Scan for the cell matching the given text and deliver its [x, y] coordinate at center. 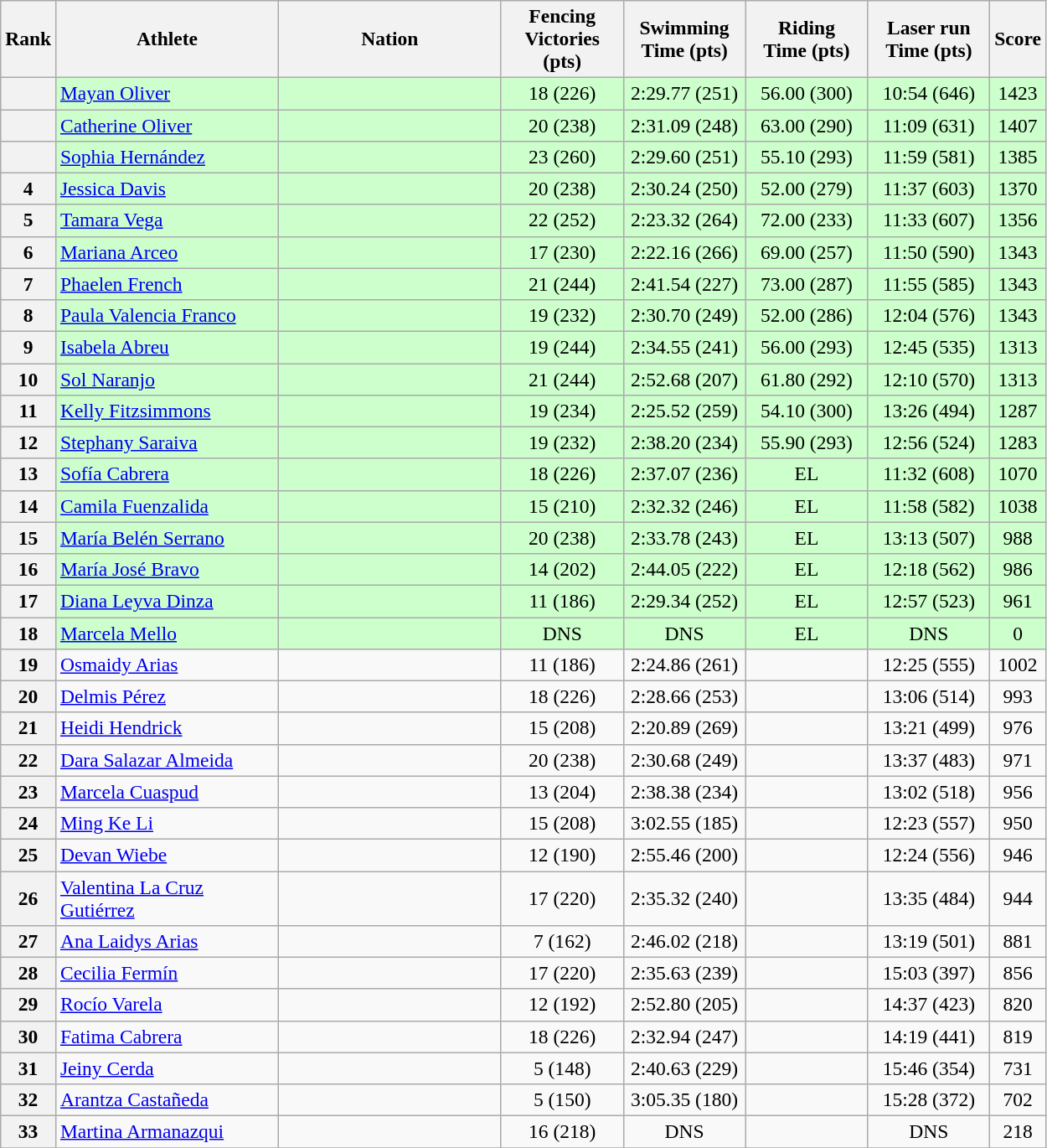
12:57 (523) [929, 601]
Isabela Abreu [168, 347]
14 [28, 506]
2:32.94 (247) [684, 1037]
Martina Armanazqui [168, 1131]
72.00 (233) [807, 220]
961 [1019, 601]
Paula Valencia Franco [168, 315]
7 [28, 284]
Rank [28, 39]
Osmaidy Arias [168, 664]
32 [28, 1099]
0 [1019, 633]
13:21 (499) [929, 728]
12 (192) [562, 1005]
11:58 (582) [929, 506]
Jeiny Cerda [168, 1068]
Delmis Pérez [168, 696]
17 (230) [562, 252]
Catherine Oliver [168, 125]
26 [28, 898]
976 [1019, 728]
14:37 (423) [929, 1005]
13:02 (518) [929, 792]
13:06 (514) [929, 696]
12:23 (557) [929, 823]
2:52.80 (205) [684, 1005]
11:37 (603) [929, 189]
1038 [1019, 506]
819 [1019, 1037]
2:24.86 (261) [684, 664]
27 [28, 941]
Mayan Oliver [168, 93]
23 (260) [562, 157]
13:19 (501) [929, 941]
13:26 (494) [929, 411]
13:13 (507) [929, 538]
993 [1019, 696]
2:37.07 (236) [684, 474]
2:40.63 (229) [684, 1068]
946 [1019, 855]
2:52.68 (207) [684, 379]
944 [1019, 898]
11:50 (590) [929, 252]
2:23.32 (264) [684, 220]
María Belén Serrano [168, 538]
11:59 (581) [929, 157]
2:55.46 (200) [684, 855]
Camila Fuenzalida [168, 506]
5 (148) [562, 1068]
1283 [1019, 442]
9 [28, 347]
988 [1019, 538]
15:28 (372) [929, 1099]
971 [1019, 760]
56.00 (300) [807, 93]
Score [1019, 39]
Sophia Hernández [168, 157]
2:29.60 (251) [684, 157]
956 [1019, 792]
Ming Ke Li [168, 823]
6 [28, 252]
11:09 (631) [929, 125]
2:20.89 (269) [684, 728]
22 (252) [562, 220]
Swimming Time (pts) [684, 39]
14 (202) [562, 569]
1002 [1019, 664]
17 [28, 601]
10:54 (646) [929, 93]
Diana Leyva Dinza [168, 601]
21 [28, 728]
Marcela Cuaspud [168, 792]
15:46 (354) [929, 1068]
Rocío Varela [168, 1005]
2:41.54 (227) [684, 284]
Ana Laidys Arias [168, 941]
2:32.32 (246) [684, 506]
55.10 (293) [807, 157]
2:31.09 (248) [684, 125]
Heidi Hendrick [168, 728]
1287 [1019, 411]
22 [28, 760]
881 [1019, 941]
12:18 (562) [929, 569]
11:55 (585) [929, 284]
11 [28, 411]
12:45 (535) [929, 347]
María José Bravo [168, 569]
8 [28, 315]
Arantza Castañeda [168, 1099]
12 (190) [562, 855]
15 (210) [562, 506]
3:05.35 (180) [684, 1099]
Riding Time (pts) [807, 39]
13 (204) [562, 792]
2:38.20 (234) [684, 442]
Sol Naranjo [168, 379]
Tamara Vega [168, 220]
54.10 (300) [807, 411]
16 (218) [562, 1131]
856 [1019, 973]
Dara Salazar Almeida [168, 760]
31 [28, 1068]
12:10 (570) [929, 379]
12 [28, 442]
Fencing Victories (pts) [562, 39]
15:03 (397) [929, 973]
13:37 (483) [929, 760]
63.00 (290) [807, 125]
5 (150) [562, 1099]
12:24 (556) [929, 855]
13:35 (484) [929, 898]
19 [28, 664]
731 [1019, 1068]
29 [28, 1005]
13 [28, 474]
2:33.78 (243) [684, 538]
2:46.02 (218) [684, 941]
Marcela Mello [168, 633]
7 (162) [562, 941]
69.00 (257) [807, 252]
19 (234) [562, 411]
2:34.55 (241) [684, 347]
18 [28, 633]
2:28.66 (253) [684, 696]
1070 [1019, 474]
56.00 (293) [807, 347]
15 [28, 538]
Jessica Davis [168, 189]
702 [1019, 1099]
30 [28, 1037]
218 [1019, 1131]
2:30.70 (249) [684, 315]
10 [28, 379]
820 [1019, 1005]
12:04 (576) [929, 315]
Stephany Saraiva [168, 442]
14:19 (441) [929, 1037]
1423 [1019, 93]
52.00 (279) [807, 189]
25 [28, 855]
2:22.16 (266) [684, 252]
33 [28, 1131]
19 (244) [562, 347]
2:30.24 (250) [684, 189]
Devan Wiebe [168, 855]
Mariana Arceo [168, 252]
1385 [1019, 157]
55.90 (293) [807, 442]
12:56 (524) [929, 442]
28 [28, 973]
Athlete [168, 39]
2:30.68 (249) [684, 760]
Cecilia Fermín [168, 973]
20 [28, 696]
3:02.55 (185) [684, 823]
52.00 (286) [807, 315]
Valentina La Cruz Gutiérrez [168, 898]
2:35.32 (240) [684, 898]
11:32 (608) [929, 474]
11:33 (607) [929, 220]
1407 [1019, 125]
5 [28, 220]
2:29.34 (252) [684, 601]
4 [28, 189]
2:38.38 (234) [684, 792]
Kelly Fitzsimmons [168, 411]
Nation [389, 39]
2:44.05 (222) [684, 569]
73.00 (287) [807, 284]
Sofía Cabrera [168, 474]
23 [28, 792]
2:35.63 (239) [684, 973]
24 [28, 823]
2:29.77 (251) [684, 93]
12:25 (555) [929, 664]
61.80 (292) [807, 379]
986 [1019, 569]
Fatima Cabrera [168, 1037]
1370 [1019, 189]
2:25.52 (259) [684, 411]
1356 [1019, 220]
Laser runTime (pts) [929, 39]
16 [28, 569]
Phaelen French [168, 284]
950 [1019, 823]
